Capture the cell that displays the provided text and extract its [X, Y] central coordinate. 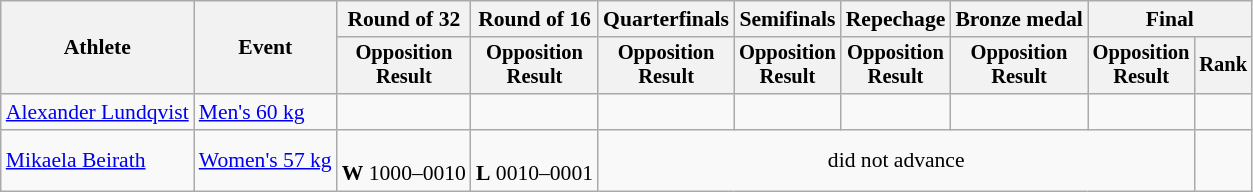
Rank [1223, 66]
Men's 60 kg [266, 112]
L 0010–0001 [534, 160]
did not advance [896, 160]
Final [1170, 19]
W 1000–0010 [404, 160]
Bronze medal [1018, 19]
Women's 57 kg [266, 160]
Athlete [98, 48]
Event [266, 48]
Round of 32 [404, 19]
Semifinals [788, 19]
Quarterfinals [666, 19]
Mikaela Beirath [98, 160]
Alexander Lundqvist [98, 112]
Repechage [896, 19]
Round of 16 [534, 19]
